Determine the (x, y) coordinate at the center of the cell enclosing the given text.  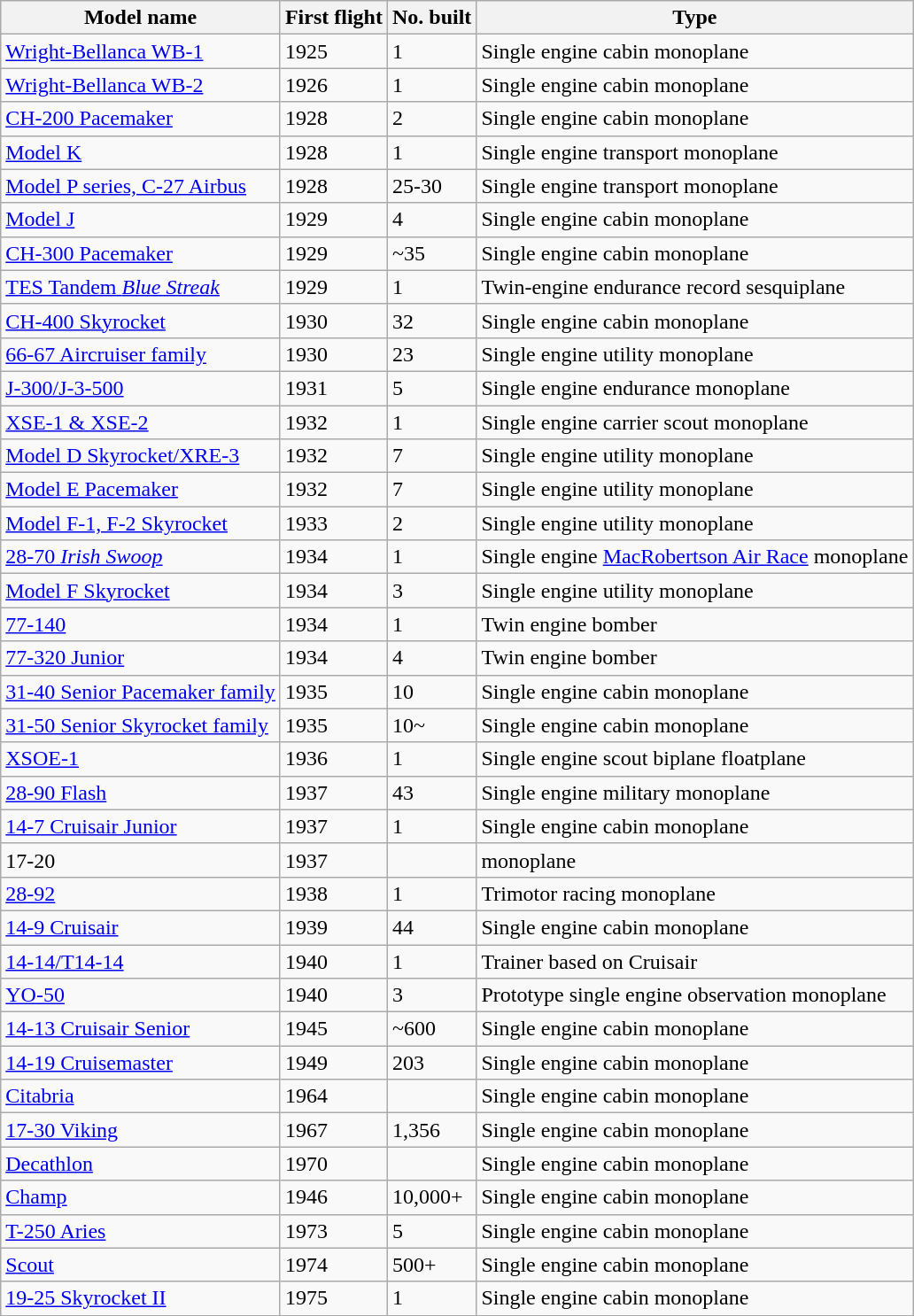
14-7 Cruisair Junior (141, 826)
First flight (333, 18)
Type (694, 18)
17-20 (141, 860)
Champ (141, 1197)
XSE-1 & XSE-2 (141, 422)
1970 (333, 1164)
43 (431, 793)
1926 (333, 85)
Single engine MacRobertson Air Race monoplane (694, 557)
1949 (333, 1063)
monoplane (694, 860)
Wright-Bellanca WB-2 (141, 85)
Model F Skyrocket (141, 591)
CH-200 Pacemaker (141, 119)
1939 (333, 927)
Trainer based on Cruisair (694, 961)
~600 (431, 1029)
J-300/J-3-500 (141, 388)
500+ (431, 1265)
1964 (333, 1096)
Single engine scout biplane floatplane (694, 759)
Scout (141, 1265)
Model E Pacemaker (141, 490)
1,356 (431, 1130)
1946 (333, 1197)
YO-50 (141, 995)
1925 (333, 51)
CH-400 Skyrocket (141, 321)
Single engine endurance monoplane (694, 388)
No. built (431, 18)
XSOE-1 (141, 759)
Model K (141, 152)
203 (431, 1063)
1967 (333, 1130)
23 (431, 354)
T-250 Aries (141, 1231)
32 (431, 321)
Single engine military monoplane (694, 793)
14-14/T14-14 (141, 961)
28-92 (141, 894)
1975 (333, 1298)
1974 (333, 1265)
Model P series, C-27 Airbus (141, 186)
Decathlon (141, 1164)
10,000+ (431, 1197)
1931 (333, 388)
Twin-engine endurance record sesquiplane (694, 287)
66-67 Aircruiser family (141, 354)
44 (431, 927)
1936 (333, 759)
Model F-1, F-2 Skyrocket (141, 523)
Single engine carrier scout monoplane (694, 422)
31-40 Senior Pacemaker family (141, 692)
28-90 Flash (141, 793)
77-140 (141, 624)
17-30 Viking (141, 1130)
TES Tandem Blue Streak (141, 287)
14-9 Cruisair (141, 927)
19-25 Skyrocket II (141, 1298)
1973 (333, 1231)
CH-300 Pacemaker (141, 253)
Citabria (141, 1096)
10~ (431, 725)
1938 (333, 894)
~35 (431, 253)
Trimotor racing monoplane (694, 894)
10 (431, 692)
Prototype single engine observation monoplane (694, 995)
25-30 (431, 186)
14-13 Cruisair Senior (141, 1029)
Model J (141, 220)
14-19 Cruisemaster (141, 1063)
Wright-Bellanca WB-1 (141, 51)
28-70 Irish Swoop (141, 557)
Model name (141, 18)
31-50 Senior Skyrocket family (141, 725)
1933 (333, 523)
77-320 Junior (141, 658)
Model D Skyrocket/XRE-3 (141, 456)
1945 (333, 1029)
